Scan for the cell matching the given text and deliver its (X, Y) coordinate at center. 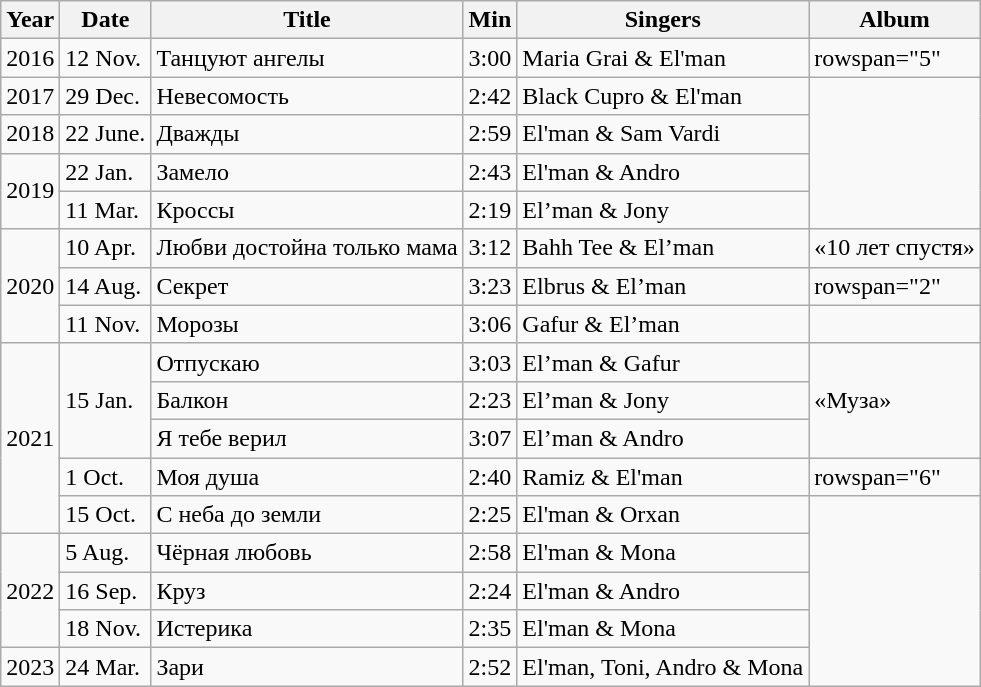
2:43 (490, 172)
3:07 (490, 438)
El'man & Sam Vardi (663, 134)
Date (106, 20)
«10 лет спустя» (895, 248)
2:23 (490, 400)
Дважды (307, 134)
С неба до земли (307, 515)
El’man & Andro (663, 438)
2017 (30, 96)
Круз (307, 591)
16 Sep. (106, 591)
rowspan="2" (895, 286)
10 Apr. (106, 248)
Maria Grai & El'man (663, 58)
Замело (307, 172)
5 Aug. (106, 553)
24 Mar. (106, 667)
22 June. (106, 134)
Album (895, 20)
14 Aug. (106, 286)
1 Oct. (106, 477)
Title (307, 20)
Отпускаю (307, 362)
18 Nov. (106, 629)
El’man & Gafur (663, 362)
2:58 (490, 553)
Секрет (307, 286)
Bahh Tee & El’man (663, 248)
2016 (30, 58)
Year (30, 20)
11 Mar. (106, 210)
Singers (663, 20)
2:52 (490, 667)
12 Nov. (106, 58)
Истерика (307, 629)
rowspan="5" (895, 58)
Я тебе верил (307, 438)
22 Jan. (106, 172)
3:06 (490, 324)
2021 (30, 438)
«Муза» (895, 400)
El'man & Orxan (663, 515)
11 Nov. (106, 324)
2:25 (490, 515)
2022 (30, 591)
2018 (30, 134)
Black Cupro & El'man (663, 96)
Gafur & El’man (663, 324)
Моя душа (307, 477)
2020 (30, 286)
3:00 (490, 58)
Зари (307, 667)
3:23 (490, 286)
2:40 (490, 477)
Морозы (307, 324)
Чёрная любовь (307, 553)
2:35 (490, 629)
2023 (30, 667)
2:59 (490, 134)
15 Jan. (106, 400)
3:03 (490, 362)
Любви достойна только мама (307, 248)
29 Dec. (106, 96)
2:24 (490, 591)
Ramiz & El'man (663, 477)
Невесомость (307, 96)
Кроссы (307, 210)
Танцуют ангелы (307, 58)
2:19 (490, 210)
Балкон (307, 400)
2:42 (490, 96)
El'man, Toni, Andro & Mona (663, 667)
rowspan="6" (895, 477)
15 Oct. (106, 515)
Min (490, 20)
3:12 (490, 248)
Elbrus & El’man (663, 286)
2019 (30, 191)
